Identify which cell holds the provided text, then report its [X, Y] central coordinate. 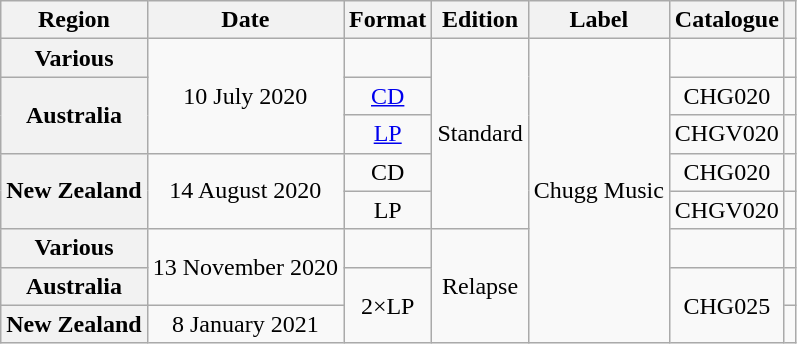
10 July 2020 [245, 96]
Region [74, 20]
14 August 2020 [245, 191]
Standard [480, 134]
8 January 2021 [245, 324]
2×LP [388, 305]
Edition [480, 20]
CHG025 [726, 305]
Catalogue [726, 20]
13 November 2020 [245, 267]
Relapse [480, 286]
Label [598, 20]
Format [388, 20]
Date [245, 20]
Chugg Music [598, 191]
